Pinpoint the cell where the given text exists, returning its [x, y] midpoint coordinate. 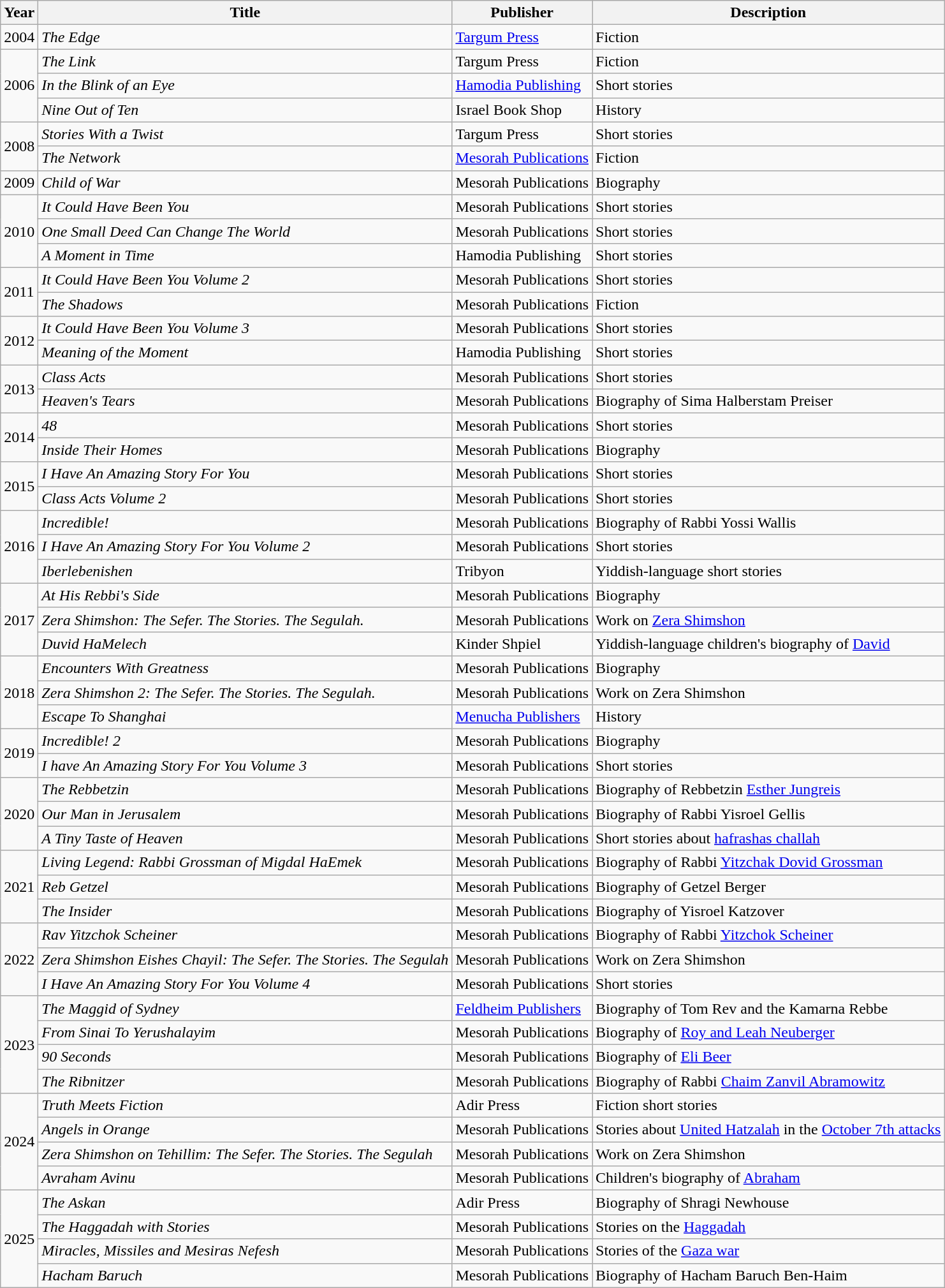
2010 [19, 231]
90 Seconds [245, 1056]
The Maggid of Sydney [245, 1008]
Escape To Shanghai [245, 717]
Meaning of the Moment [245, 353]
Stories of the Gaza war [768, 1251]
Zera Shimshon Eishes Chayil: The Sefer. The Stories. The Segulah [245, 959]
2023 [19, 1044]
2015 [19, 486]
Biography of Getzel Berger [768, 887]
2024 [19, 1142]
Biography of Roy and Leah Neuberger [768, 1032]
Incredible! [245, 522]
At His Rebbi's Side [245, 595]
Miracles, Missiles and Mesiras Nefesh [245, 1251]
I Have An Amazing Story For You [245, 474]
Biography of Rabbi Yitzchak Dovid Grossman [768, 862]
Title [245, 13]
The Rebbetzin [245, 790]
The Ribnitzer [245, 1081]
Biography of Shragi Newhouse [768, 1203]
Short stories about hafrashas challah [768, 838]
The Edge [245, 37]
2012 [19, 341]
Zera Shimshon 2: The Sefer. The Stories. The Segulah. [245, 692]
Truth Meets Fiction [245, 1106]
A Moment in Time [245, 255]
Tribyon [522, 571]
Biography of Rabbi Yossi Wallis [768, 522]
One Small Deed Can Change The World [245, 231]
Description [768, 13]
Publisher [522, 13]
It Could Have Been You Volume 2 [245, 279]
From Sinai To Yerushalayim [245, 1032]
The Askan [245, 1203]
Zera Shimshon: The Sefer. The Stories. The Segulah. [245, 619]
The Insider [245, 911]
2018 [19, 692]
Kinder Shpiel [522, 644]
Child of War [245, 182]
Menucha Publishers [522, 717]
Avraham Avinu [245, 1178]
Biography of Rabbi Yisroel Gellis [768, 814]
Biography of Hacham Baruch Ben-Haim [768, 1275]
Iberlebenishen [245, 571]
Feldheim Publishers [522, 1008]
Fiction short stories [768, 1106]
The Link [245, 61]
2006 [19, 85]
A Tiny Taste of Heaven [245, 838]
Stories With a Twist [245, 134]
2022 [19, 959]
Biography of Rabbi Yitzchok Scheiner [768, 935]
2020 [19, 814]
Class Acts Volume 2 [245, 498]
Stories on the Haggadah [768, 1227]
Zera Shimshon on Tehillim: The Sefer. The Stories. The Segulah [245, 1154]
Hacham Baruch [245, 1275]
Heaven's Tears [245, 401]
2014 [19, 438]
Biography of Rabbi Chaim Zanvil Abramowitz [768, 1081]
2008 [19, 146]
Yiddish-language short stories [768, 571]
2025 [19, 1239]
Year [19, 13]
The Haggadah with Stories [245, 1227]
I Have An Amazing Story For You Volume 4 [245, 984]
Biography of Tom Rev and the Kamarna Rebbe [768, 1008]
Nine Out of Ten [245, 110]
It Could Have Been You Volume 3 [245, 329]
Reb Getzel [245, 887]
2011 [19, 292]
Encounters With Greatness [245, 668]
2009 [19, 182]
Duvid HaMelech [245, 644]
Inside Their Homes [245, 450]
Angels in Orange [245, 1130]
Biography of Sima Halberstam Preiser [768, 401]
2013 [19, 389]
Yiddish-language children's biography of David [768, 644]
2021 [19, 887]
Class Acts [245, 377]
Biography of Eli Beer [768, 1056]
48 [245, 426]
I have An Amazing Story For You Volume 3 [245, 766]
Rav Yitzchok Scheiner [245, 935]
The Network [245, 158]
Stories about United Hatzalah in the October 7th attacks [768, 1130]
It Could Have Been You [245, 207]
2017 [19, 619]
Children's biography of Abraham [768, 1178]
The Shadows [245, 304]
Biography of Rebbetzin Esther Jungreis [768, 790]
Incredible! 2 [245, 741]
In the Blink of an Eye [245, 85]
I Have An Amazing Story For You Volume 2 [245, 547]
Living Legend: Rabbi Grossman of Migdal HaEmek [245, 862]
Israel Book Shop [522, 110]
Biography of Yisroel Katzover [768, 911]
2016 [19, 547]
2004 [19, 37]
2019 [19, 753]
Our Man in Jerusalem [245, 814]
